Identify which cell holds the provided text, then report its (X, Y) central coordinate. 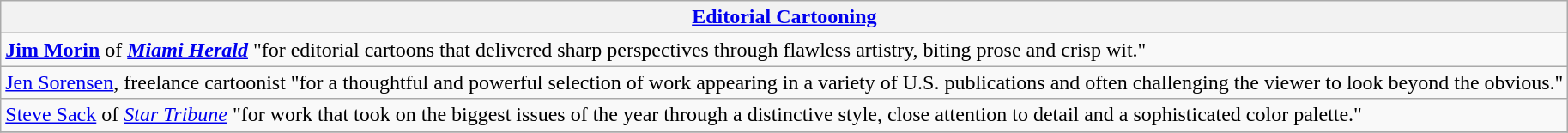
Jim Morin of Miami Herald "for editorial cartoons that delivered sharp perspectives through flawless artistry, biting prose and crisp wit." (784, 50)
Editorial Cartooning (784, 17)
